Find where the given text appears and provide that cell's center as [x, y] coordinate. 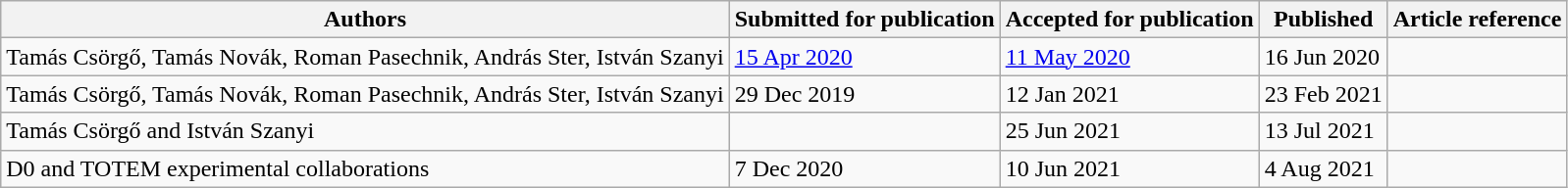
10 Jun 2021 [1129, 168]
29 Dec 2019 [864, 94]
23 Feb 2021 [1323, 94]
12 Jan 2021 [1129, 94]
11 May 2020 [1129, 57]
4 Aug 2021 [1323, 168]
16 Jun 2020 [1323, 57]
15 Apr 2020 [864, 57]
Accepted for publication [1129, 20]
Article reference [1478, 20]
25 Jun 2021 [1129, 131]
Submitted for publication [864, 20]
Tamás Csörgő and István Szanyi [365, 131]
D0 and TOTEM experimental collaborations [365, 168]
13 Jul 2021 [1323, 131]
Published [1323, 20]
Authors [365, 20]
7 Dec 2020 [864, 168]
